Return the [x, y] coordinate for the center point of the cell that contains the specified text.  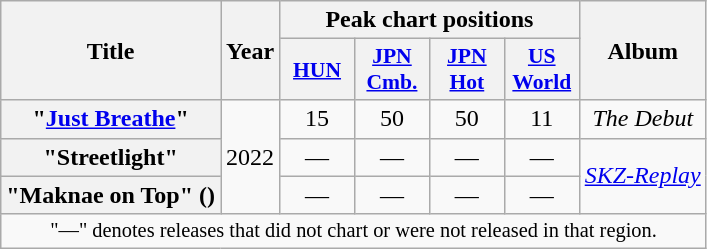
11 [542, 119]
Title [111, 50]
2022 [250, 157]
"Maknae on Top" () [111, 195]
USWorld [542, 70]
JPNHot [466, 70]
Year [250, 50]
HUN [318, 70]
"Just Breathe" [111, 119]
SKZ-Replay [642, 176]
The Debut [642, 119]
15 [318, 119]
"—" denotes releases that did not chart or were not released in that region. [354, 231]
Album [642, 50]
Peak chart positions [430, 20]
"Streetlight" [111, 157]
JPNCmb. [392, 70]
